Return [X, Y] of the center of cell containing provided text 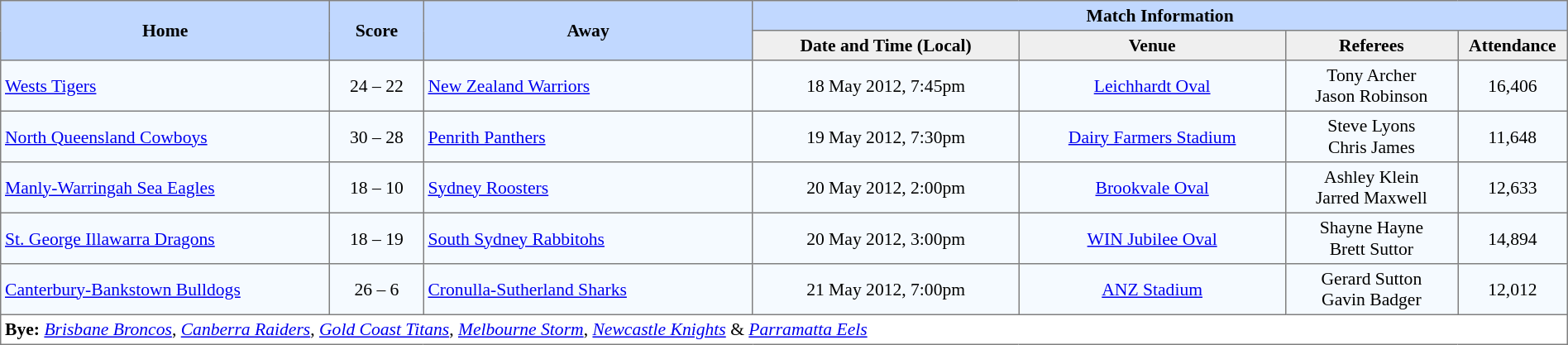
12,012 [1513, 290]
Referees [1371, 46]
30 – 28 [377, 137]
Tony Archer Jason Robinson [1371, 86]
Venue [1152, 46]
16,406 [1513, 86]
ANZ Stadium [1152, 290]
18 May 2012, 7:45pm [886, 86]
Ashley Klein Jarred Maxwell [1371, 188]
Away [588, 31]
26 – 6 [377, 290]
Canterbury-Bankstown Bulldogs [165, 290]
WIN Jubilee Oval [1152, 238]
18 – 10 [377, 188]
14,894 [1513, 238]
Cronulla-Sutherland Sharks [588, 290]
Wests Tigers [165, 86]
Brookvale Oval [1152, 188]
20 May 2012, 3:00pm [886, 238]
12,633 [1513, 188]
South Sydney Rabbitohs [588, 238]
Dairy Farmers Stadium [1152, 137]
Match Information [1159, 16]
Date and Time (Local) [886, 46]
Sydney Roosters [588, 188]
Manly-Warringah Sea Eagles [165, 188]
North Queensland Cowboys [165, 137]
Steve Lyons Chris James [1371, 137]
Penrith Panthers [588, 137]
St. George Illawarra Dragons [165, 238]
11,648 [1513, 137]
19 May 2012, 7:30pm [886, 137]
18 – 19 [377, 238]
Attendance [1513, 46]
Home [165, 31]
Bye: Brisbane Broncos, Canberra Raiders, Gold Coast Titans, Melbourne Storm, Newcastle Knights & Parramatta Eels [784, 329]
Gerard Sutton Gavin Badger [1371, 290]
20 May 2012, 2:00pm [886, 188]
Shayne Hayne Brett Suttor [1371, 238]
24 – 22 [377, 86]
Score [377, 31]
New Zealand Warriors [588, 86]
21 May 2012, 7:00pm [886, 290]
Leichhardt Oval [1152, 86]
